Pinpoint the cell where the given text exists, returning its (X, Y) midpoint coordinate. 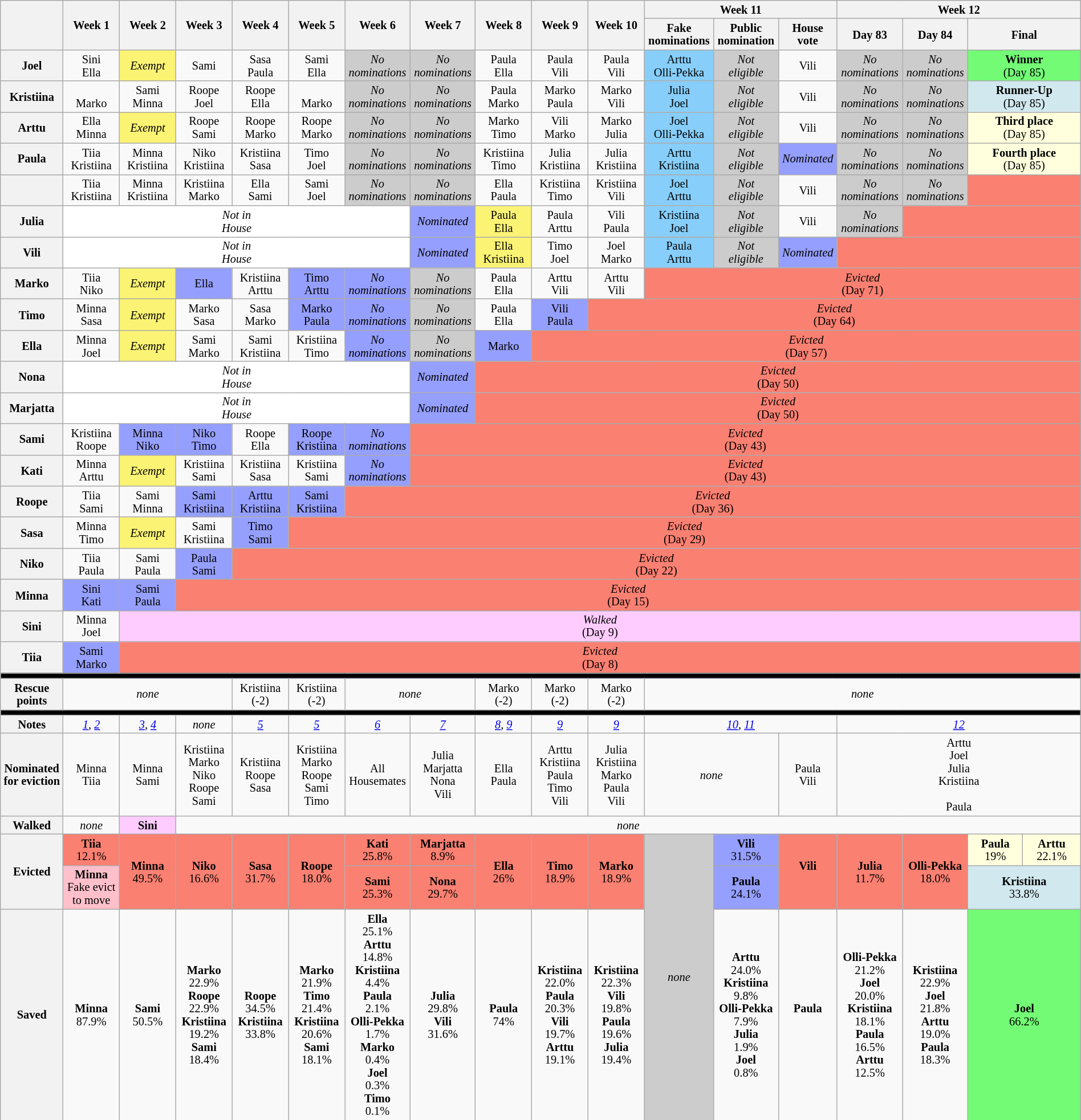
Tiia (32, 658)
Evicted(Day 71) (862, 284)
Evicted(Day 8) (600, 658)
Day 84 (935, 34)
Fourth place(Day 85) (1024, 158)
Vili31.5% (746, 849)
Olli-Pekka21.2%Joel20.0%Kristiina18.1%Paula16.5%Arttu12.5% (870, 1015)
Week 2 (148, 25)
KristiinaArttu (260, 284)
KristiinaVili (616, 190)
JoelMarko (616, 252)
Fake nominations (678, 34)
NikoKristiina (204, 158)
TiiaSami (91, 502)
JuliaKristiinaMarkoPaulaVili (616, 774)
Marko21.9%Timo21.4%Kristiina20.6%Sami18.1% (317, 1015)
Marko22.9%Roope22.9%Kristiina19.2%Sami18.4% (204, 1015)
Week 8 (504, 25)
Week 6 (377, 25)
Evicted(Day 36) (713, 502)
SiniKati (91, 595)
MarkoJulia (616, 128)
MinnaArttu (91, 471)
Evicted(Day 22) (656, 564)
Notes (32, 724)
Week 10 (616, 25)
Saved (32, 1015)
Sasa (32, 532)
Week 12 (959, 9)
MinnaSami (148, 774)
Niko (32, 564)
MarkoTimo (504, 128)
12 (959, 724)
Julia11.7% (870, 871)
Minna49.5% (148, 871)
6 (377, 724)
Arttu (32, 128)
EllaSami (260, 190)
Week 9 (560, 25)
Paula24.1% (746, 887)
Rescue points (32, 694)
Timo (32, 315)
KristiinaJoel (678, 221)
Paula19% (995, 849)
Week 7 (442, 25)
Runner-Up(Day 85) (1024, 97)
Kati (32, 471)
Joel66.2% (1024, 1015)
Sami25.3% (377, 887)
Third place(Day 85) (1024, 128)
EllaKristiina (504, 252)
Nona29.7% (442, 887)
Kristiina (32, 97)
NikoTimo (204, 439)
Nona (32, 377)
KristiinaMarko (204, 190)
MarkoVili (616, 97)
Roope18.0% (317, 871)
7 (442, 724)
MinnaFake evictto move (91, 887)
Walked(Day 9) (600, 626)
RoopeJoel (204, 97)
RoopeSami (204, 128)
Joel (32, 65)
3, 4 (148, 724)
Walked (32, 825)
KristiinaMarkoRoopeSamiTimo (317, 774)
Week 4 (260, 25)
Marjatta8.9% (442, 849)
KristiinaRoopeSasa (260, 774)
PaulaMarko (504, 97)
EllaMinna (91, 128)
RoopeKristiina (317, 439)
1, 2 (91, 724)
Marko18.9% (616, 871)
Evicted(Day 29) (684, 532)
MinnaSasa (91, 315)
ArttuJoelJuliaKristiinaPaula (959, 774)
Public nomination (746, 34)
MinnaTimo (91, 532)
Sasa31.7% (260, 871)
Day 83 (870, 34)
Final (1024, 34)
Kristiina22.9%Joel21.8%Arttu19.0%Paula18.3% (935, 1015)
KristiinaMarkoNikoRoopeSami (204, 774)
JoelOlli-Pekka (678, 128)
House vote (807, 34)
Kristiina22.3%Vili19.8%Paula19.6%Julia19.4% (616, 1015)
8, 9 (504, 724)
ArttuKristiinaPaulaTimoVili (560, 774)
Arttu22.1% (1051, 849)
Kati25.8% (377, 849)
SamiJoel (317, 190)
Niko16.6% (204, 871)
Evicted(Day 15) (628, 595)
Timo18.9% (560, 871)
Evicted (32, 871)
TiiaPaula (91, 564)
TiiaNiko (91, 284)
ViliMarko (560, 128)
JoelArttu (678, 190)
Roope34.5%Kristiina33.8% (260, 1015)
Sami50.5% (148, 1015)
TimoSami (260, 532)
SamiElla (317, 65)
Olli-Pekka18.0% (935, 871)
Julia29.8%Vili31.6% (442, 1015)
Tiia12.1% (91, 849)
KristiinaRoope (91, 439)
SasaMarko (260, 315)
SiniElla (91, 65)
Marjatta (32, 408)
Roope (32, 502)
Julia (32, 221)
PaulaSami (204, 564)
SasaPaula (260, 65)
Paula74% (504, 1015)
Winner(Day 85) (1024, 65)
Ella25.1%Arttu14.8%Kristiina4.4%Paula2.1%Olli-Pekka1.7%Marko0.4%Joel0.3%Timo0.1% (377, 1015)
All Housemates (377, 774)
JuliaMarjattaNonaVili (442, 774)
ArttuOlli-Pekka (678, 65)
Evicted(Day 57) (806, 345)
Week 11 (741, 9)
JuliaJoel (678, 97)
Nominatedfor eviction (32, 774)
Week 1 (91, 25)
Arttu24.0%Kristiina9.8%Olli-Pekka7.9%Julia1.9%Joel0.8% (746, 1015)
MinnaTiia (91, 774)
10, 11 (741, 724)
MarkoSasa (204, 315)
Evicted(Day 64) (834, 315)
Ella26% (504, 871)
Minna87.9% (91, 1015)
TimoArttu (317, 284)
Kristiina33.8% (1024, 887)
Minna (32, 595)
Week 3 (204, 25)
MinnaNiko (148, 439)
Week 5 (317, 25)
Kristiina22.0%Paula20.3%Vili19.7%Arttu19.1% (560, 1015)
